Find where the given text appears and provide that cell's center as (x, y) coordinate. 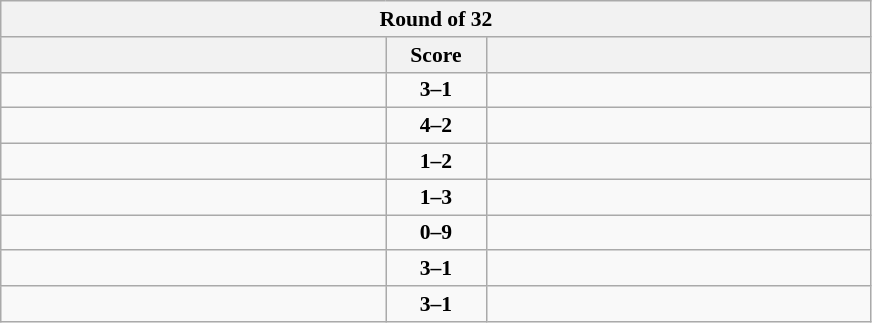
Score (436, 55)
4–2 (436, 126)
Round of 32 (436, 19)
1–3 (436, 197)
0–9 (436, 233)
1–2 (436, 162)
